For the text-containing cell, return its midpoint in (x, y) coordinate format. 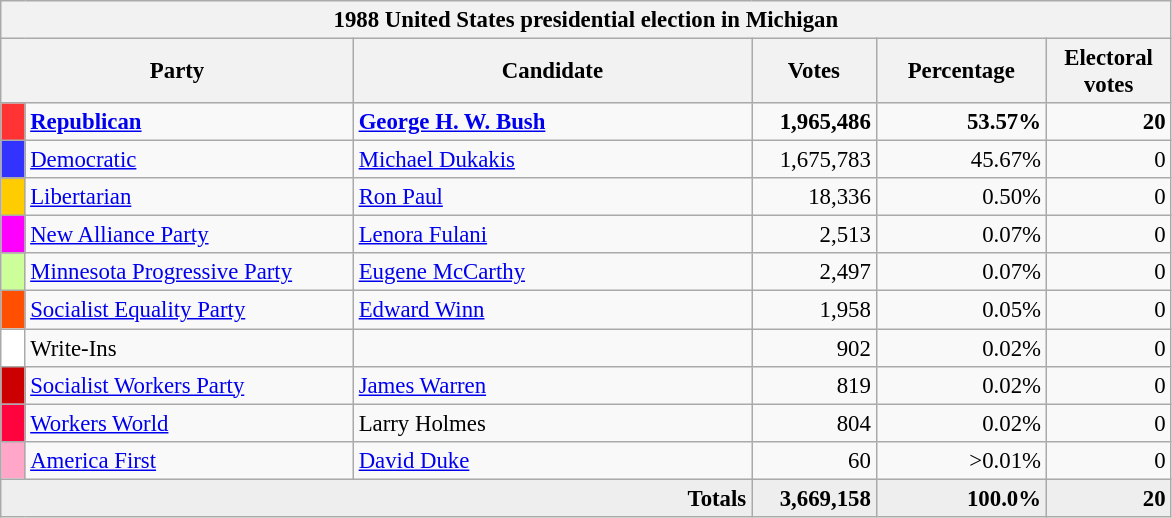
Edward Winn (552, 310)
America First (189, 460)
Candidate (552, 72)
Larry Holmes (552, 423)
3,669,158 (814, 498)
David Duke (552, 460)
Workers World (189, 423)
Totals (376, 498)
Electoral votes (1108, 72)
Republican (189, 122)
Democratic (189, 160)
New Alliance Party (189, 235)
Votes (814, 72)
53.57% (961, 122)
1,965,486 (814, 122)
Michael Dukakis (552, 160)
0.50% (961, 197)
>0.01% (961, 460)
Libertarian (189, 197)
804 (814, 423)
18,336 (814, 197)
Percentage (961, 72)
2,497 (814, 273)
Write-Ins (189, 348)
Lenora Fulani (552, 235)
Party (178, 72)
George H. W. Bush (552, 122)
0.05% (961, 310)
819 (814, 385)
Eugene McCarthy (552, 273)
James Warren (552, 385)
60 (814, 460)
45.67% (961, 160)
100.0% (961, 498)
Socialist Equality Party (189, 310)
Socialist Workers Party (189, 385)
1,958 (814, 310)
1988 United States presidential election in Michigan (586, 20)
2,513 (814, 235)
Ron Paul (552, 197)
Minnesota Progressive Party (189, 273)
902 (814, 348)
1,675,783 (814, 160)
